Detect which cell encompasses the target text, then output its [x, y] center coordinate. 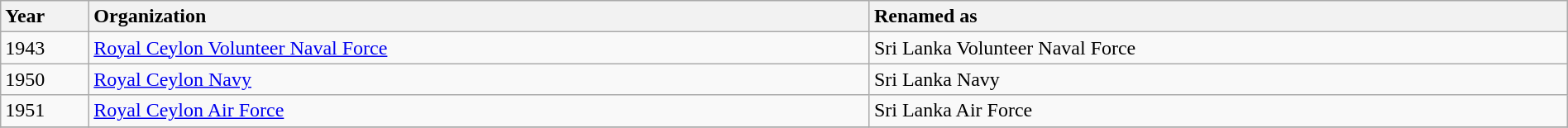
Organization [480, 17]
Year [45, 17]
Sri Lanka Volunteer Naval Force [1218, 48]
Royal Ceylon Volunteer Naval Force [480, 48]
Renamed as [1218, 17]
Royal Ceylon Air Force [480, 111]
Royal Ceylon Navy [480, 79]
1943 [45, 48]
Sri Lanka Navy [1218, 79]
Sri Lanka Air Force [1218, 111]
1950 [45, 79]
1951 [45, 111]
